Output the (x, y) coordinate of the center of the cell containing the given text.  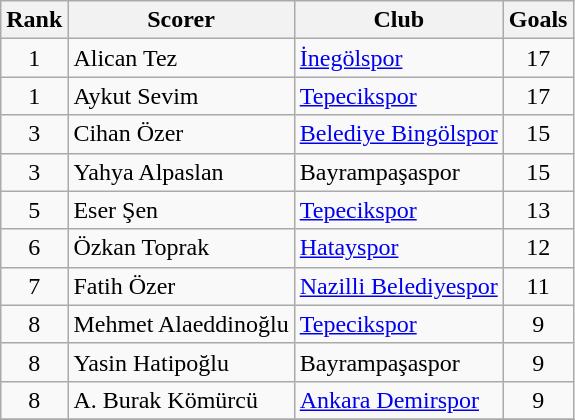
Hatayspor (398, 248)
13 (538, 210)
6 (34, 248)
Nazilli Belediyespor (398, 286)
Rank (34, 20)
Alican Tez (181, 58)
11 (538, 286)
Belediye Bingölspor (398, 134)
Eser Şen (181, 210)
Yahya Alpaslan (181, 172)
12 (538, 248)
Scorer (181, 20)
Aykut Sevim (181, 96)
Club (398, 20)
Mehmet Alaeddinoğlu (181, 324)
İnegölspor (398, 58)
Ankara Demirspor (398, 400)
Goals (538, 20)
Yasin Hatipoğlu (181, 362)
5 (34, 210)
7 (34, 286)
Fatih Özer (181, 286)
A. Burak Kömürcü (181, 400)
Özkan Toprak (181, 248)
Cihan Özer (181, 134)
